Locate the cell with the specified text and output its [X, Y] center coordinate. 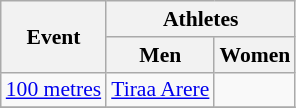
Men [160, 55]
Event [54, 36]
Tiraa Arere [160, 90]
100 metres [54, 90]
Women [254, 55]
Athletes [200, 19]
